From the cell containing the given text, extract its center point as [X, Y] coordinate. 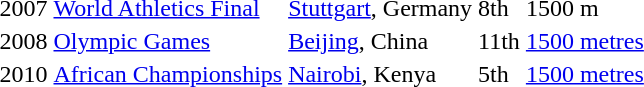
11th [500, 41]
Beijing, China [380, 41]
Olympic Games [168, 41]
